From the cell containing the given text, extract its center point as [x, y] coordinate. 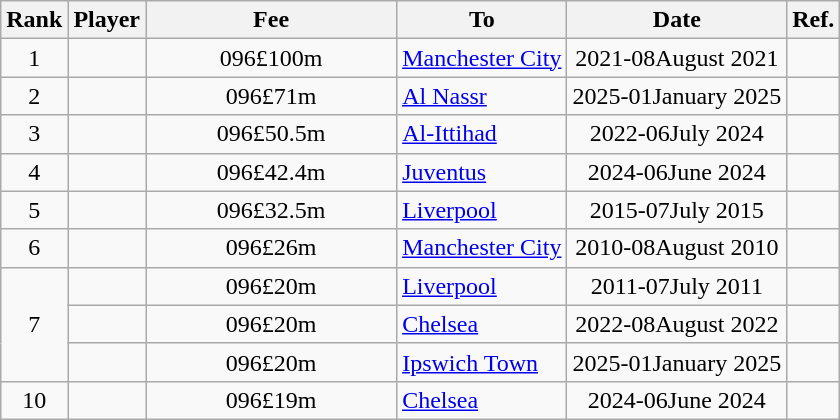
Rank [34, 20]
7 [34, 324]
Al-Ittihad [482, 134]
1 [34, 58]
2011-07July 2011 [677, 286]
Ref. [814, 20]
096£50.5m [272, 134]
2022-08August 2022 [677, 324]
Player [107, 20]
2021-08August 2021 [677, 58]
2010-08August 2010 [677, 248]
096£71m [272, 96]
Ipswich Town [482, 362]
Al Nassr [482, 96]
4 [34, 172]
To [482, 20]
2022-06July 2024 [677, 134]
096£26m [272, 248]
Fee [272, 20]
Juventus [482, 172]
2 [34, 96]
6 [34, 248]
096£19m [272, 400]
2015-07July 2015 [677, 210]
096£32.5m [272, 210]
10 [34, 400]
5 [34, 210]
Date [677, 20]
096£42.4m [272, 172]
3 [34, 134]
096£100m [272, 58]
